Search for the cell housing the specified text and yield its (x, y) center coordinate. 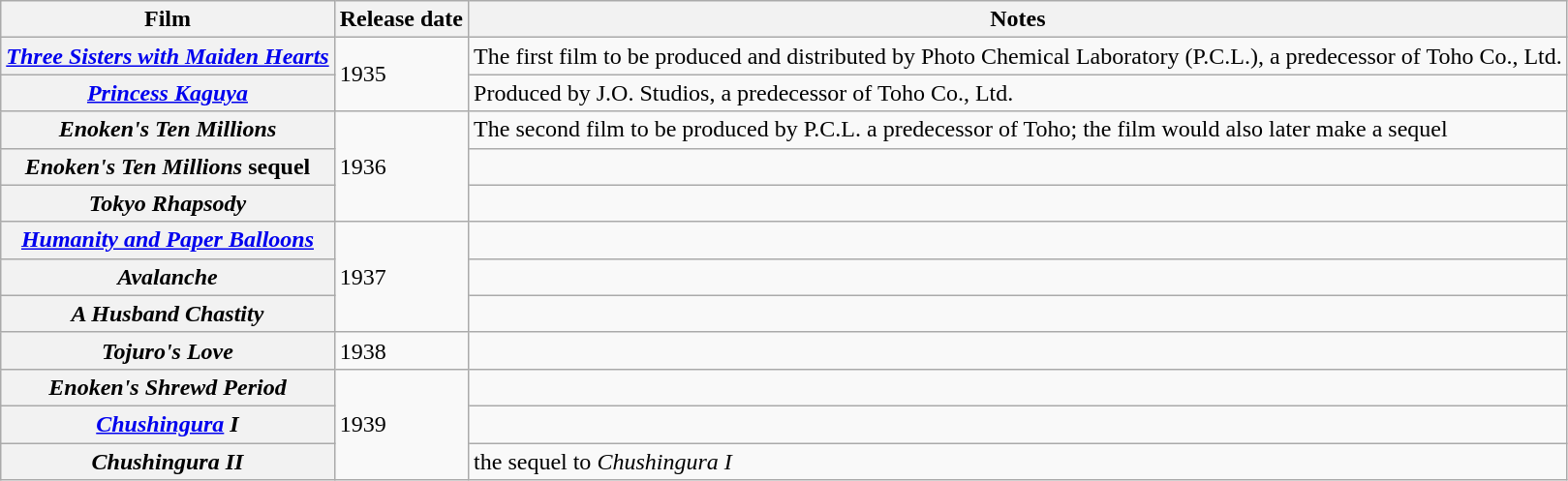
1936 (401, 166)
Avalanche (168, 277)
1938 (401, 350)
1937 (401, 277)
A Husband Chastity (168, 314)
Release date (401, 19)
Produced by J.O. Studios, a predecessor of Toho Co., Ltd. (1019, 93)
Princess Kaguya (168, 93)
Three Sisters with Maiden Hearts (168, 56)
Tokyo Rhapsody (168, 203)
Notes (1019, 19)
Tojuro's Love (168, 350)
1935 (401, 75)
the sequel to Chushingura I (1019, 462)
The first film to be produced and distributed by Photo Chemical Laboratory (P.C.L.), a predecessor of Toho Co., Ltd. (1019, 56)
Film (168, 19)
Humanity and Paper Balloons (168, 240)
Enoken's Ten Millions (168, 130)
The second film to be produced by P.C.L. a predecessor of Toho; the film would also later make a sequel (1019, 130)
Chushingura II (168, 462)
1939 (401, 424)
Enoken's Ten Millions sequel (168, 166)
Enoken's Shrewd Period (168, 387)
Chushingura I (168, 424)
